Provide the (X, Y) coordinate of the cell's center where the given text is located.  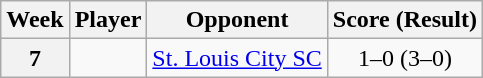
St. Louis City SC (237, 58)
1–0 (3–0) (404, 58)
Week (35, 20)
Score (Result) (404, 20)
Player (108, 20)
Opponent (237, 20)
7 (35, 58)
